From the cell containing the given text, extract its center point as (x, y) coordinate. 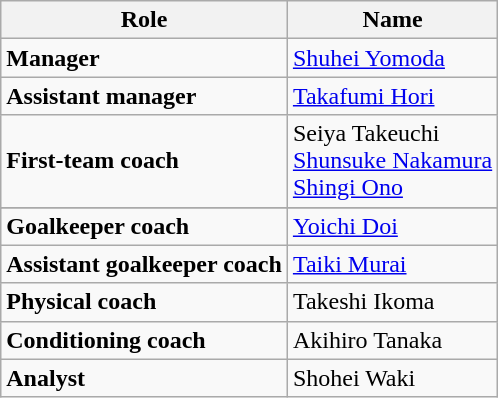
Shuhei Yomoda (392, 58)
Assistant goalkeeper coach (144, 264)
Goalkeeper coach (144, 226)
Analyst (144, 378)
Assistant manager (144, 96)
Taiki Murai (392, 264)
Name (392, 20)
Takeshi Ikoma (392, 302)
Manager (144, 58)
Akihiro Tanaka (392, 340)
Conditioning coach (144, 340)
Physical coach (144, 302)
Seiya Takeuchi Shunsuke Nakamura Shingi Ono (392, 161)
Takafumi Hori (392, 96)
First-team coach (144, 161)
Role (144, 20)
Yoichi Doi (392, 226)
Shohei Waki (392, 378)
